From the cell containing the given text, extract its center point as (X, Y) coordinate. 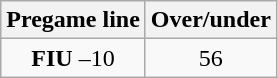
56 (210, 58)
Pregame line (74, 20)
Over/under (210, 20)
FIU –10 (74, 58)
